Pinpoint the cell where the given text exists, returning its (X, Y) midpoint coordinate. 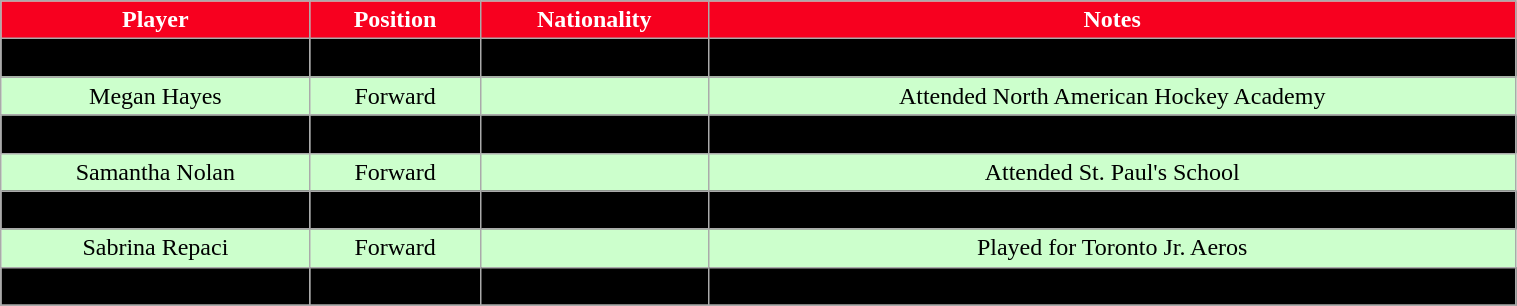
Player (156, 20)
Kendra Farole (156, 58)
Position (395, 20)
Blueliner for Anaheim Lady Ducks (1112, 58)
Played for Toronto Jr. Aeros (1112, 248)
Samantha Nolan (156, 172)
Played for Nepean Jr. Wildcats (1112, 210)
Kirsten Iwanski (156, 134)
Katerina Seper (156, 286)
Attended North American Hockey Academy (1112, 96)
Nationality (594, 20)
Megan Hayes (156, 96)
Blake Orosz (156, 210)
Attended Lakeville North (MN) High School (1112, 286)
Notes (1112, 20)
Played for Northern Cyclones (1112, 134)
Sabrina Repaci (156, 248)
Attended St. Paul's School (1112, 172)
